Determine the (x, y) coordinate at the center of the cell enclosing the given text.  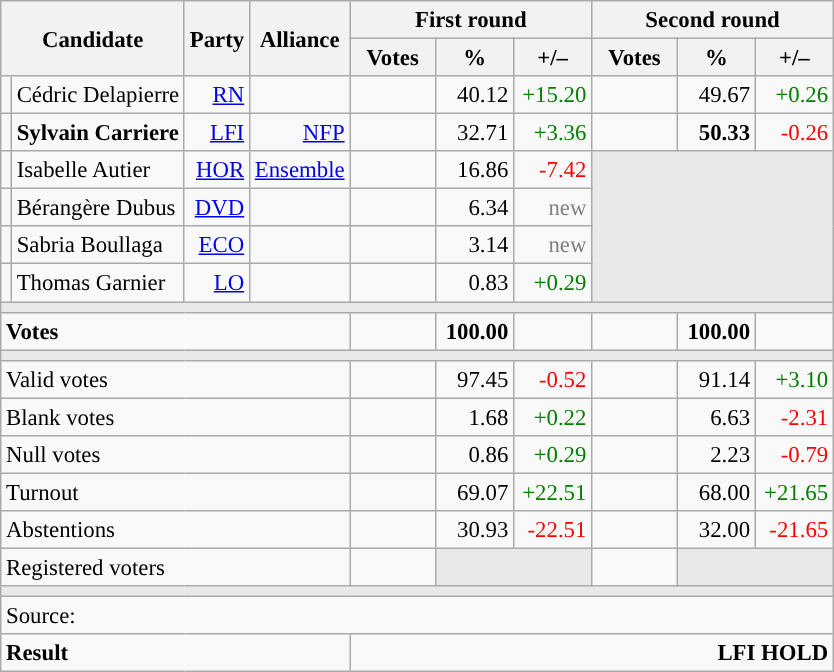
Turnout (176, 492)
+22.51 (553, 492)
+3.10 (794, 379)
Isabelle Autier (98, 170)
91.14 (716, 379)
3.14 (474, 245)
-0.26 (794, 133)
49.67 (716, 95)
-2.31 (794, 417)
97.45 (474, 379)
LFI HOLD (592, 653)
DVD (216, 208)
HOR (216, 170)
Result (176, 653)
Source: (418, 616)
68.00 (716, 492)
6.34 (474, 208)
16.86 (474, 170)
+3.36 (553, 133)
2.23 (716, 455)
Sabria Boullaga (98, 245)
Thomas Garnier (98, 283)
+21.65 (794, 492)
+0.22 (553, 417)
+15.20 (553, 95)
0.86 (474, 455)
40.12 (474, 95)
-22.51 (553, 530)
30.93 (474, 530)
RN (216, 95)
Blank votes (176, 417)
+0.26 (794, 95)
69.07 (474, 492)
Second round (713, 20)
1.68 (474, 417)
32.00 (716, 530)
6.63 (716, 417)
Valid votes (176, 379)
-0.52 (553, 379)
Bérangère Dubus (98, 208)
-21.65 (794, 530)
Candidate (93, 38)
50.33 (716, 133)
ECO (216, 245)
First round (471, 20)
LO (216, 283)
-7.42 (553, 170)
-0.79 (794, 455)
Registered voters (176, 567)
LFI (216, 133)
Abstentions (176, 530)
Cédric Delapierre (98, 95)
0.83 (474, 283)
32.71 (474, 133)
Ensemble (299, 170)
Alliance (299, 38)
Null votes (176, 455)
Party (216, 38)
Sylvain Carriere (98, 133)
NFP (299, 133)
